Detect which cell encompasses the target text, then output its (X, Y) center coordinate. 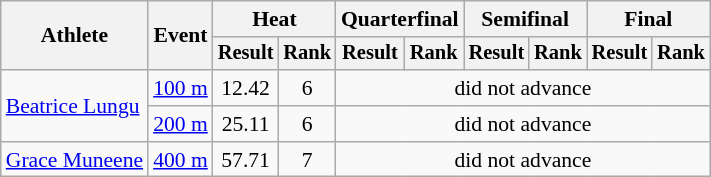
Quarterfinal (400, 19)
Event (180, 36)
25.11 (246, 124)
Heat (274, 19)
Semifinal (526, 19)
12.42 (246, 88)
Beatrice Lungu (74, 106)
100 m (180, 88)
Final (648, 19)
200 m (180, 124)
Athlete (74, 36)
